Detect which cell encompasses the target text, then output its (X, Y) center coordinate. 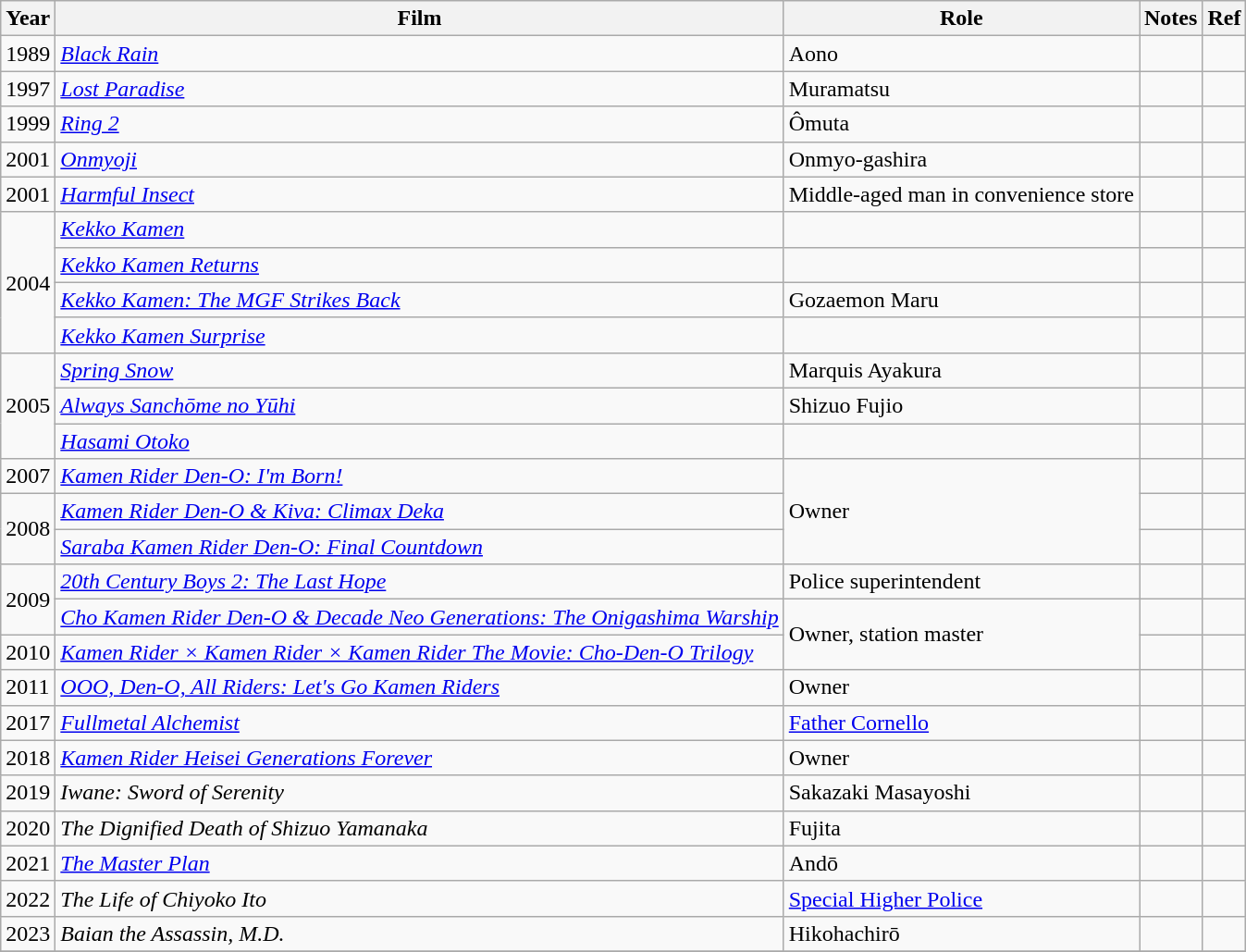
Fujita (961, 828)
Notes (1171, 19)
Ring 2 (420, 124)
Special Higher Police (961, 898)
Kekko Kamen Returns (420, 265)
1999 (28, 124)
Year (28, 19)
Police superintendent (961, 582)
2017 (28, 723)
Kamen Rider × Kamen Rider × Kamen Rider The Movie: Cho-Den-O Trilogy (420, 652)
2018 (28, 758)
The Master Plan (420, 863)
2008 (28, 529)
Sakazaki Masayoshi (961, 793)
Baian the Assassin, M.D. (420, 933)
2023 (28, 933)
2020 (28, 828)
Hikohachirō (961, 933)
OOO, Den-O, All Riders: Let's Go Kamen Riders (420, 687)
Black Rain (420, 54)
Harmful Insect (420, 194)
Kamen Rider Den-O & Kiva: Climax Deka (420, 512)
1997 (28, 89)
1989 (28, 54)
Kekko Kamen Surprise (420, 335)
Ref (1225, 19)
Kekko Kamen: The MGF Strikes Back (420, 300)
2021 (28, 863)
Iwane: Sword of Serenity (420, 793)
2004 (28, 282)
Lost Paradise (420, 89)
2011 (28, 687)
Film (420, 19)
Aono (961, 54)
Spring Snow (420, 370)
The Life of Chiyoko Ito (420, 898)
Owner, station master (961, 635)
Middle-aged man in convenience store (961, 194)
Ômuta (961, 124)
Andō (961, 863)
Father Cornello (961, 723)
2007 (28, 476)
Role (961, 19)
Always Sanchōme no Yūhi (420, 405)
Shizuo Fujio (961, 405)
Kamen Rider Den-O: I'm Born! (420, 476)
Onmyoji (420, 159)
Cho Kamen Rider Den-O & Decade Neo Generations: The Onigashima Warship (420, 617)
2022 (28, 898)
Kamen Rider Heisei Generations Forever (420, 758)
Muramatsu (961, 89)
Fullmetal Alchemist (420, 723)
Onmyo-gashira (961, 159)
Hasami Otoko (420, 441)
2009 (28, 600)
2019 (28, 793)
Saraba Kamen Rider Den-O: Final Countdown (420, 547)
The Dignified Death of Shizuo Yamanaka (420, 828)
Gozaemon Maru (961, 300)
Marquis Ayakura (961, 370)
20th Century Boys 2: The Last Hope (420, 582)
Kekko Kamen (420, 229)
2010 (28, 652)
2005 (28, 405)
